Search for the cell housing the specified text and yield its [x, y] center coordinate. 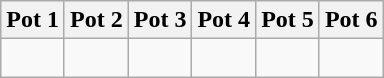
Pot 2 [96, 20]
Pot 5 [288, 20]
Pot 6 [351, 20]
Pot 3 [160, 20]
Pot 1 [33, 20]
Pot 4 [224, 20]
